Determine the (X, Y) coordinate at the center of the cell enclosing the given text.  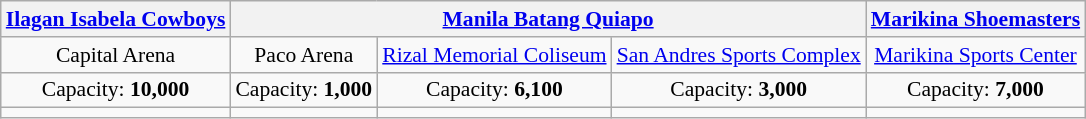
Capacity: 3,000 (739, 90)
Capacity: 6,100 (494, 90)
Ilagan Isabela Cowboys (116, 19)
Capital Arena (116, 55)
Marikina Sports Center (976, 55)
San Andres Sports Complex (739, 55)
Rizal Memorial Coliseum (494, 55)
Capacity: 10,000 (116, 90)
Manila Batang Quiapo (548, 19)
Marikina Shoemasters (976, 19)
Capacity: 1,000 (304, 90)
Paco Arena (304, 55)
Capacity: 7,000 (976, 90)
